From the cell containing the given text, extract its center point as [x, y] coordinate. 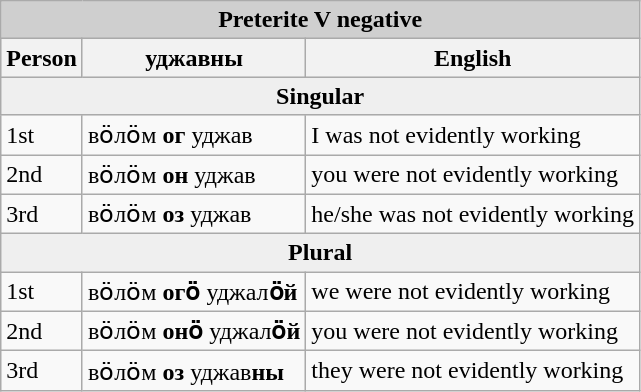
Preterite V negative [320, 20]
Plural [320, 253]
English [473, 58]
we were not evidently working [473, 292]
вӧлӧм огӧ уджалӧй [194, 292]
they were not evidently working [473, 371]
вӧлӧм оз уджав [194, 214]
вӧлӧм он уджав [194, 174]
вӧлӧм онӧ уджалӧй [194, 331]
Singular [320, 96]
Person [42, 58]
he/she was not evidently working [473, 214]
вӧлӧм ог уджав [194, 135]
вӧлӧм оз уджавны [194, 371]
I was not evidently working [473, 135]
уджавны [194, 58]
